For the text-containing cell, return its midpoint in [X, Y] coordinate format. 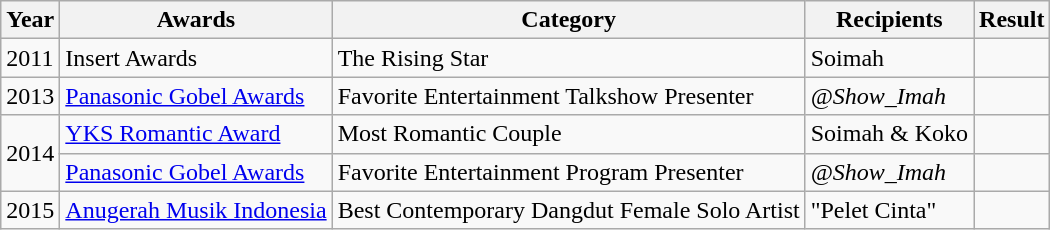
Recipients [889, 20]
Category [568, 20]
Insert Awards [196, 58]
Best Contemporary Dangdut Female Solo Artist [568, 210]
Result [1012, 20]
Most Romantic Couple [568, 134]
Favorite Entertainment Program Presenter [568, 172]
Soimah & Koko [889, 134]
The Rising Star [568, 58]
Anugerah Musik Indonesia [196, 210]
YKS Romantic Award [196, 134]
2015 [30, 210]
2013 [30, 96]
"Pelet Cinta" [889, 210]
Year [30, 20]
2014 [30, 153]
Awards [196, 20]
Favorite Entertainment Talkshow Presenter [568, 96]
Soimah [889, 58]
2011 [30, 58]
